For the text-containing cell, return its midpoint in (X, Y) coordinate format. 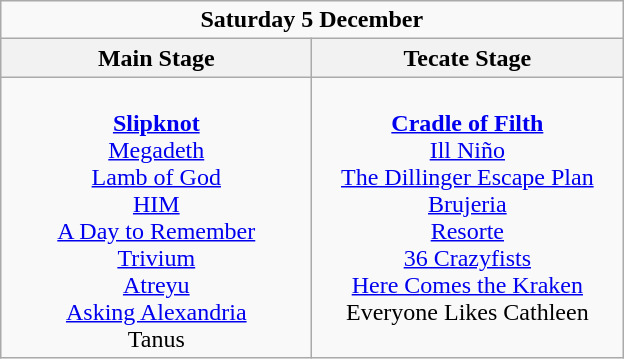
Cradle of Filth Ill Niño The Dillinger Escape Plan Brujeria Resorte 36 Crazyfists Here Comes the Kraken Everyone Likes Cathleen (468, 218)
Main Stage (156, 58)
Slipknot Megadeth Lamb of God HIM A Day to Remember Trivium Atreyu Asking Alexandria Tanus (156, 218)
Tecate Stage (468, 58)
Saturday 5 December (312, 20)
